Capture the cell that displays the provided text and extract its [X, Y] central coordinate. 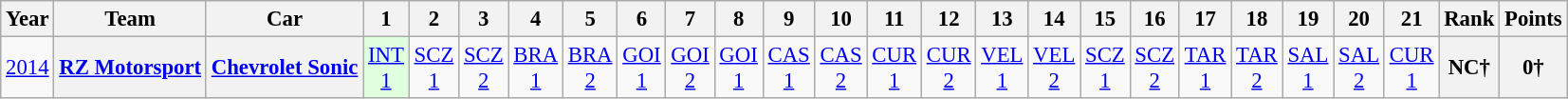
10 [840, 19]
VEL1 [1002, 69]
Points [1533, 19]
17 [1205, 19]
12 [949, 19]
VEL2 [1055, 69]
Chevrolet Sonic [285, 69]
13 [1002, 19]
NC† [1469, 69]
7 [691, 19]
15 [1105, 19]
8 [738, 19]
2 [434, 19]
GOI2 [691, 69]
6 [641, 19]
CUR2 [949, 69]
2014 [28, 69]
BRA1 [535, 69]
Team [131, 19]
16 [1154, 19]
Car [285, 19]
CAS1 [789, 69]
4 [535, 19]
Rank [1469, 19]
1 [387, 19]
5 [590, 19]
SAL1 [1308, 69]
18 [1257, 19]
0† [1533, 69]
3 [484, 19]
RZ Motorsport [131, 69]
9 [789, 19]
SAL2 [1359, 69]
TAR1 [1205, 69]
Year [28, 19]
TAR2 [1257, 69]
21 [1411, 19]
CAS2 [840, 69]
11 [894, 19]
20 [1359, 19]
INT1 [387, 69]
BRA2 [590, 69]
14 [1055, 19]
19 [1308, 19]
